Locate the cell with the specified text and output its (x, y) center coordinate. 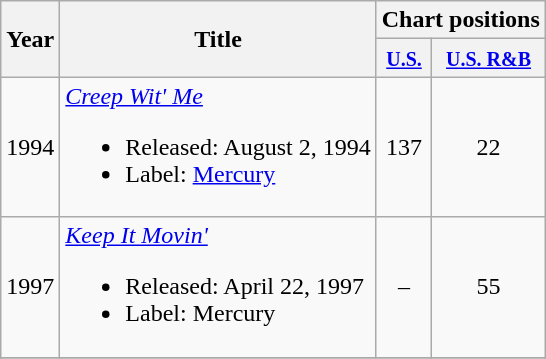
Chart positions (460, 20)
1997 (30, 287)
22 (489, 147)
U.S. R&B (489, 58)
137 (404, 147)
U.S. (404, 58)
1994 (30, 147)
55 (489, 287)
Title (218, 39)
– (404, 287)
Year (30, 39)
Keep It Movin'Released: April 22, 1997Label: Mercury (218, 287)
Creep Wit' MeReleased: August 2, 1994Label: Mercury (218, 147)
